Return the [X, Y] coordinate for the center point of the cell that contains the specified text.  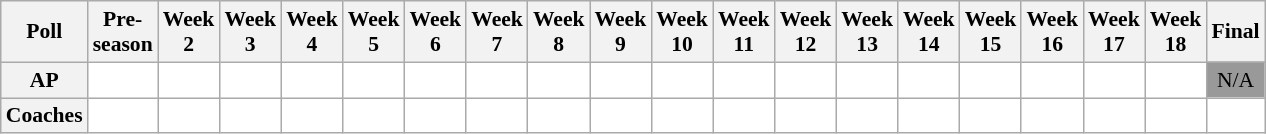
Week14 [929, 32]
Week6 [435, 32]
AP [44, 80]
Week9 [621, 32]
Week15 [991, 32]
Week18 [1176, 32]
Week5 [374, 32]
Week3 [250, 32]
Week17 [1114, 32]
Week2 [189, 32]
Week8 [559, 32]
Week13 [867, 32]
Poll [44, 32]
Week16 [1052, 32]
Week12 [806, 32]
Pre-season [123, 32]
Week11 [744, 32]
Week10 [682, 32]
Coaches [44, 116]
Week7 [497, 32]
Week4 [312, 32]
Final [1235, 32]
N/A [1235, 80]
